Pinpoint the cell where the given text exists, returning its [X, Y] midpoint coordinate. 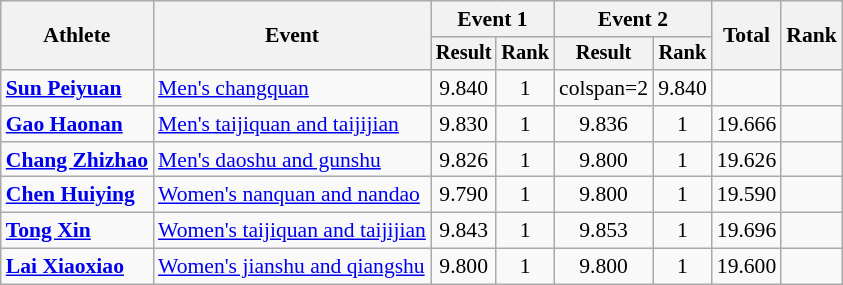
Women's nanquan and nandao [292, 195]
9.843 [464, 231]
Women's taijiquan and taijijian [292, 231]
19.600 [746, 267]
19.696 [746, 231]
Chen Huiying [77, 195]
9.826 [464, 160]
Event 2 [633, 19]
19.590 [746, 195]
Women's jianshu and qiangshu [292, 267]
9.836 [604, 124]
Athlete [77, 36]
19.666 [746, 124]
Lai Xiaoxiao [77, 267]
Men's changquan [292, 88]
9.853 [604, 231]
Gao Haonan [77, 124]
Sun Peiyuan [77, 88]
Total [746, 36]
colspan=2 [604, 88]
Event [292, 36]
Men's taijiquan and taijijian [292, 124]
Men's daoshu and gunshu [292, 160]
9.830 [464, 124]
Chang Zhizhao [77, 160]
9.790 [464, 195]
Tong Xin [77, 231]
19.626 [746, 160]
Event 1 [492, 19]
